Return (X, Y) of the center of cell containing provided text 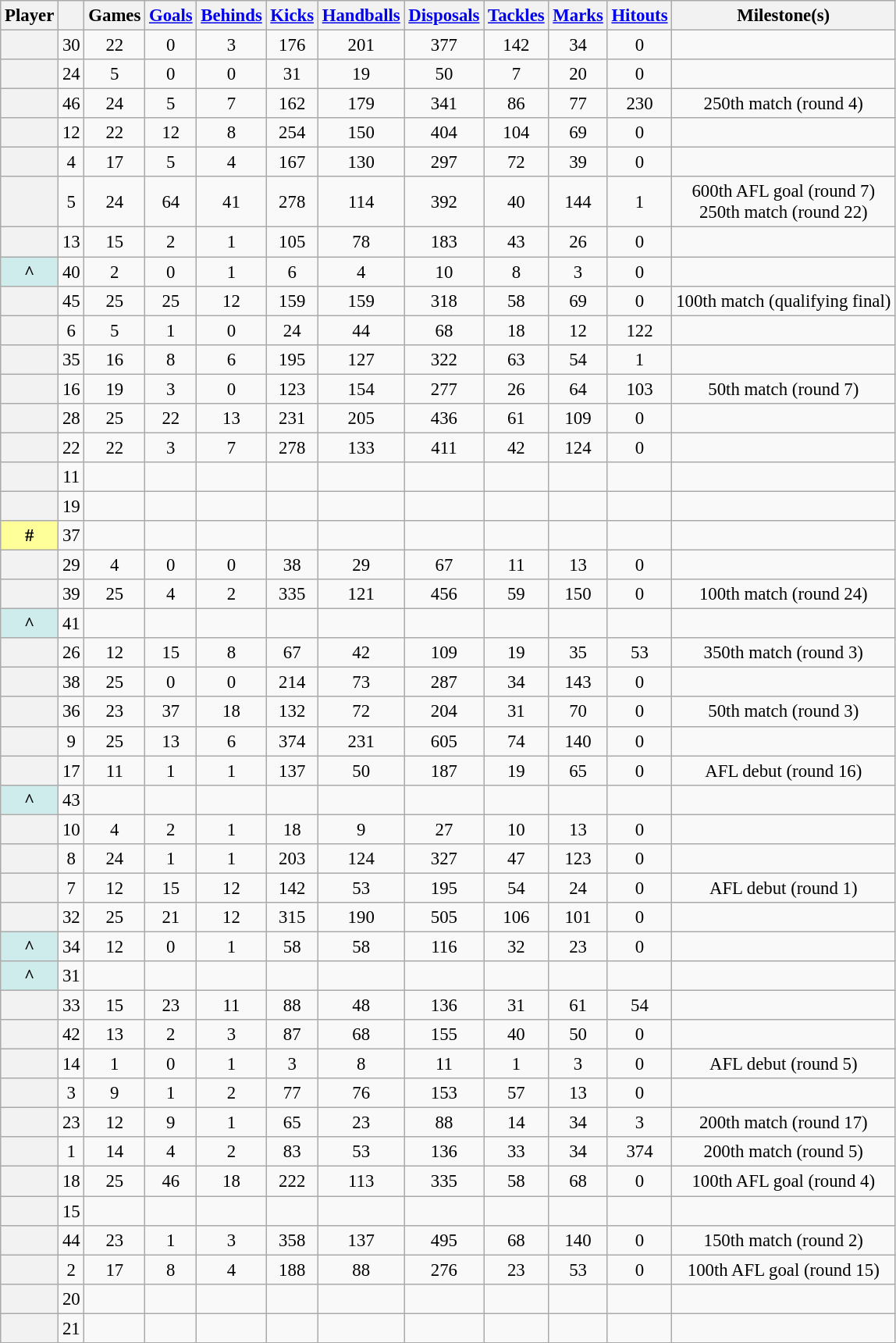
116 (444, 946)
155 (444, 1035)
100th AFL goal (round 15) (784, 1270)
153 (444, 1093)
70 (578, 712)
167 (292, 162)
100th match (qualifying final) (784, 301)
73 (361, 682)
50th match (round 3) (784, 712)
392 (444, 201)
350th match (round 3) (784, 653)
Hitouts (640, 16)
Kicks (292, 16)
341 (444, 104)
30 (72, 45)
104 (517, 133)
# (30, 536)
47 (517, 859)
456 (444, 594)
Milestone(s) (784, 16)
132 (292, 712)
28 (72, 419)
106 (517, 917)
436 (444, 419)
495 (444, 1240)
605 (444, 741)
203 (292, 859)
358 (292, 1240)
287 (444, 682)
113 (361, 1181)
Handballs (361, 16)
103 (640, 389)
Tackles (517, 16)
87 (292, 1035)
105 (292, 242)
76 (361, 1093)
230 (640, 104)
600th AFL goal (round 7)250th match (round 22) (784, 201)
Marks (578, 16)
322 (444, 359)
63 (517, 359)
36 (72, 712)
83 (292, 1152)
AFL debut (round 5) (784, 1064)
Behinds (231, 16)
143 (578, 682)
101 (578, 917)
Goals (171, 16)
179 (361, 104)
AFL debut (round 16) (784, 771)
Games (115, 16)
59 (517, 594)
AFL debut (round 1) (784, 888)
200th match (round 5) (784, 1152)
204 (444, 712)
57 (517, 1093)
201 (361, 45)
121 (361, 594)
377 (444, 45)
162 (292, 104)
222 (292, 1181)
Disposals (444, 16)
404 (444, 133)
188 (292, 1270)
200th match (round 17) (784, 1123)
144 (578, 201)
100th match (round 24) (784, 594)
187 (444, 771)
315 (292, 917)
276 (444, 1270)
297 (444, 162)
86 (517, 104)
130 (361, 162)
411 (444, 447)
100th AFL goal (round 4) (784, 1181)
Player (30, 16)
176 (292, 45)
74 (517, 741)
190 (361, 917)
254 (292, 133)
250th match (round 4) (784, 104)
27 (444, 829)
154 (361, 389)
318 (444, 301)
114 (361, 201)
45 (72, 301)
150th match (round 2) (784, 1240)
50th match (round 7) (784, 389)
78 (361, 242)
122 (640, 330)
127 (361, 359)
205 (361, 419)
327 (444, 859)
183 (444, 242)
48 (361, 1006)
505 (444, 917)
277 (444, 389)
133 (361, 447)
214 (292, 682)
